Pinpoint the cell where the given text exists, returning its [x, y] midpoint coordinate. 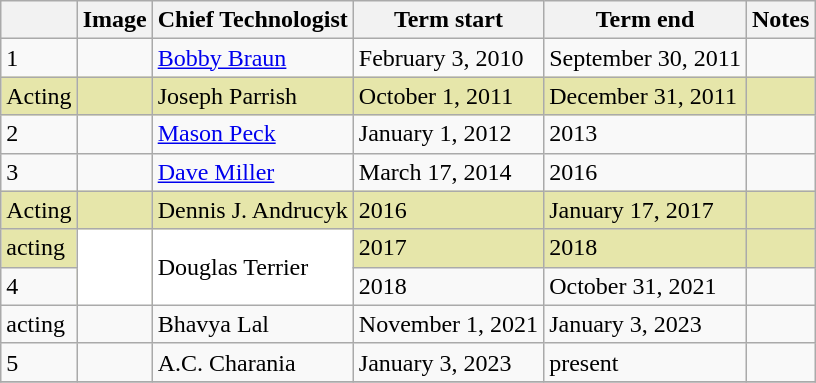
September 30, 2011 [646, 58]
February 3, 2010 [448, 58]
Notes [780, 20]
December 31, 2011 [646, 96]
Joseph Parrish [252, 96]
2017 [448, 248]
Image [114, 20]
4 [39, 286]
March 17, 2014 [448, 172]
Bobby Braun [252, 58]
2013 [646, 134]
Term end [646, 20]
January 1, 2012 [448, 134]
5 [39, 362]
January 17, 2017 [646, 210]
Mason Peck [252, 134]
Douglas Terrier [252, 267]
2 [39, 134]
Bhavya Lal [252, 324]
October 31, 2021 [646, 286]
3 [39, 172]
Term start [448, 20]
1 [39, 58]
November 1, 2021 [448, 324]
Dennis J. Andrucyk [252, 210]
October 1, 2011 [448, 96]
A.C. Charania [252, 362]
Dave Miller [252, 172]
present [646, 362]
Chief Technologist [252, 20]
